Find where the given text appears and provide that cell's center as (X, Y) coordinate. 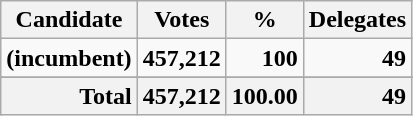
(incumbent) (69, 58)
Delegates (357, 20)
100 (264, 58)
Total (69, 96)
100.00 (264, 96)
Candidate (69, 20)
Votes (182, 20)
% (264, 20)
